Provide the (x, y) coordinate of the cell's center where the given text is located.  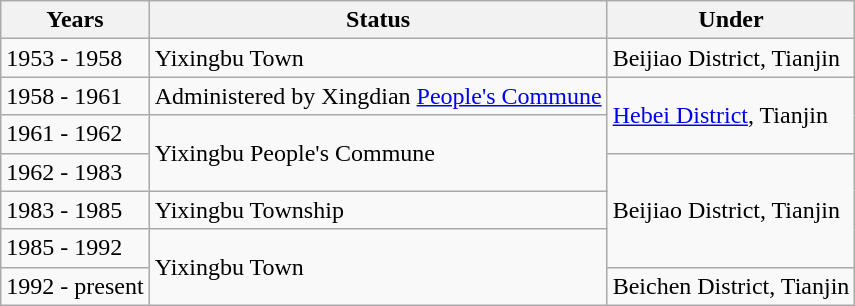
1961 - 1962 (75, 134)
1983 - 1985 (75, 210)
Years (75, 20)
1992 - present (75, 286)
1953 - 1958 (75, 58)
Beichen District, Tianjin (731, 286)
1958 - 1961 (75, 96)
Hebei District, Tianjin (731, 115)
Under (731, 20)
1962 - 1983 (75, 172)
Yixingbu People's Commune (378, 153)
1985 - 1992 (75, 248)
Yixingbu Township (378, 210)
Administered by Xingdian People's Commune (378, 96)
Status (378, 20)
